Extract the (X, Y) coordinate from the center of the cell holding the provided text.  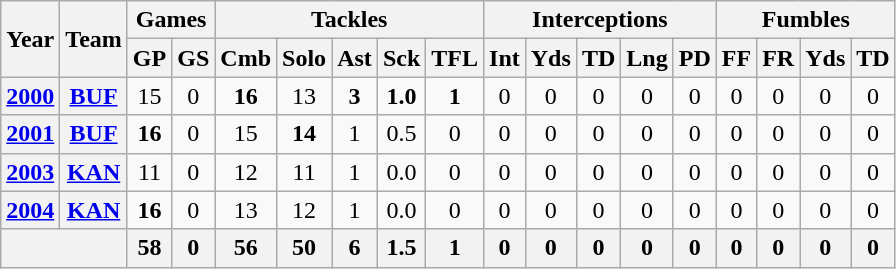
1.5 (401, 248)
FR (778, 58)
Lng (647, 58)
FF (736, 58)
2000 (30, 96)
58 (149, 248)
6 (355, 248)
2001 (30, 134)
Year (30, 39)
0.5 (401, 134)
3 (355, 96)
Cmb (246, 58)
Ast (355, 58)
GP (149, 58)
Interceptions (600, 20)
Solo (304, 58)
56 (246, 248)
1.0 (401, 96)
2003 (30, 172)
Int (505, 58)
PD (694, 58)
Team (94, 39)
50 (304, 248)
Games (170, 20)
Sck (401, 58)
Fumbles (806, 20)
TFL (455, 58)
Tackles (350, 20)
2004 (30, 210)
14 (304, 134)
GS (194, 58)
